Locate the cell with the specified text and output its (X, Y) center coordinate. 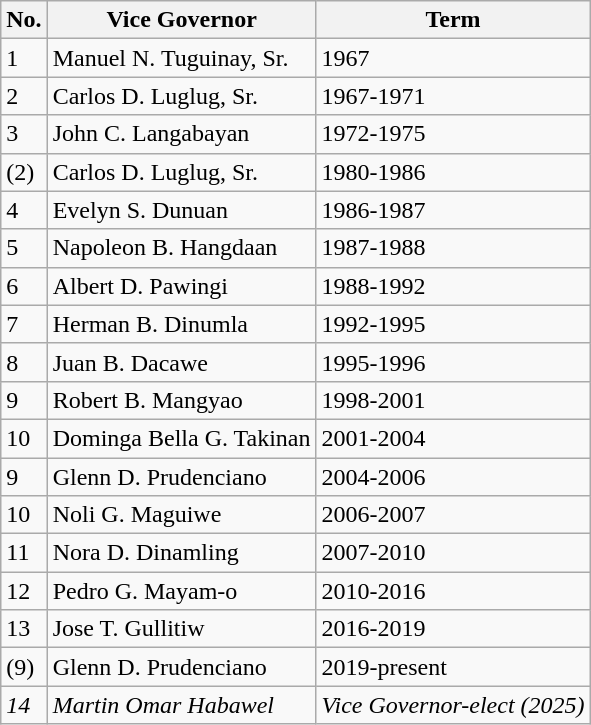
2006-2007 (453, 515)
4 (24, 210)
2019-present (453, 667)
Dominga Bella G. Takinan (182, 438)
1972-1975 (453, 134)
John C. Langabayan (182, 134)
2010-2016 (453, 591)
Robert B. Mangyao (182, 400)
2001-2004 (453, 438)
12 (24, 591)
1987-1988 (453, 248)
7 (24, 324)
(2) (24, 172)
Herman B. Dinumla (182, 324)
1980-1986 (453, 172)
6 (24, 286)
1 (24, 58)
Vice Governor-elect (2025) (453, 705)
1967-1971 (453, 96)
Evelyn S. Dunuan (182, 210)
Martin Omar Habawel (182, 705)
(9) (24, 667)
1995-1996 (453, 362)
1967 (453, 58)
Term (453, 20)
Noli G. Maguiwe (182, 515)
Vice Governor (182, 20)
1986-1987 (453, 210)
1988-1992 (453, 286)
2016-2019 (453, 629)
1998-2001 (453, 400)
14 (24, 705)
Nora D. Dinamling (182, 553)
2007-2010 (453, 553)
Pedro G. Mayam-o (182, 591)
2 (24, 96)
8 (24, 362)
Albert D. Pawingi (182, 286)
13 (24, 629)
Napoleon B. Hangdaan (182, 248)
2004-2006 (453, 477)
Juan B. Dacawe (182, 362)
3 (24, 134)
Manuel N. Tuguinay, Sr. (182, 58)
5 (24, 248)
No. (24, 20)
11 (24, 553)
1992-1995 (453, 324)
Jose T. Gullitiw (182, 629)
